Search for the cell housing the specified text and yield its (X, Y) center coordinate. 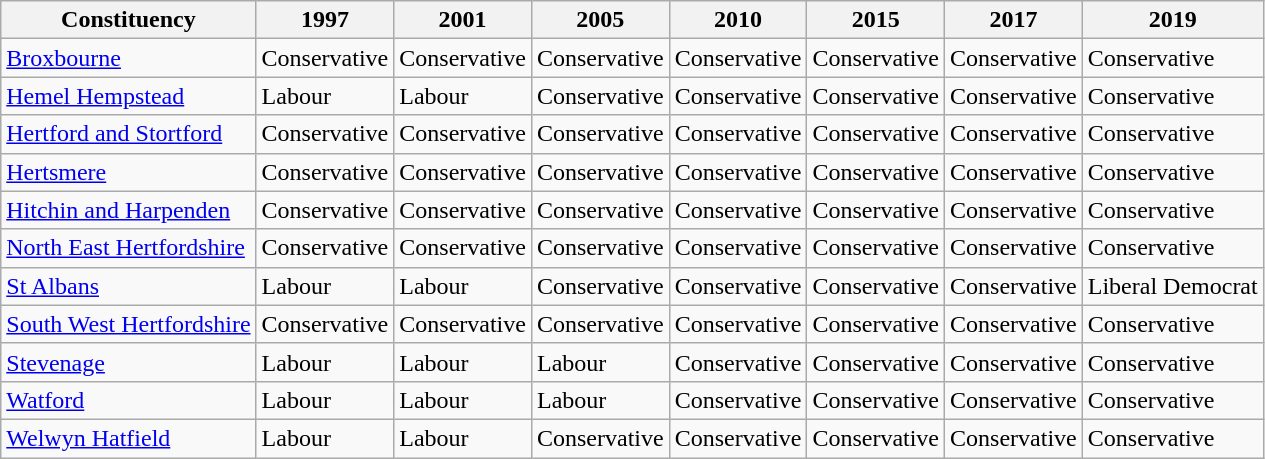
Hitchin and Harpenden (128, 210)
1997 (325, 20)
Stevenage (128, 362)
2019 (1172, 20)
Watford (128, 400)
Welwyn Hatfield (128, 438)
Hertford and Stortford (128, 134)
North East Hertfordshire (128, 248)
South West Hertfordshire (128, 324)
2017 (1014, 20)
Hertsmere (128, 172)
2010 (738, 20)
Hemel Hempstead (128, 96)
Broxbourne (128, 58)
2015 (876, 20)
Constituency (128, 20)
2005 (600, 20)
St Albans (128, 286)
Liberal Democrat (1172, 286)
2001 (463, 20)
